Return (x, y) of the center of cell containing provided text 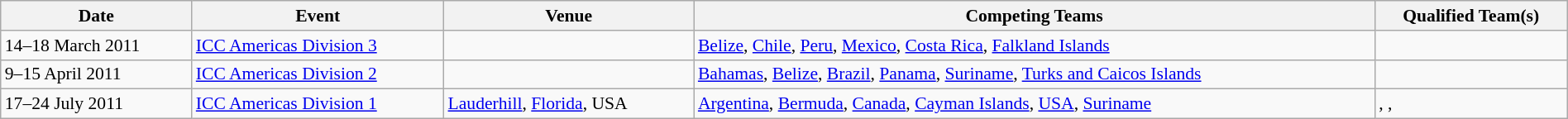
Argentina, Bermuda, Canada, Cayman Islands, USA, Suriname (1034, 104)
ICC Americas Division 3 (318, 45)
Belize, Chile, Peru, Mexico, Costa Rica, Falkland Islands (1034, 45)
17–24 July 2011 (96, 104)
Competing Teams (1034, 16)
9–15 April 2011 (96, 74)
Venue (569, 16)
Bahamas, Belize, Brazil, Panama, Suriname, Turks and Caicos Islands (1034, 74)
Date (96, 16)
ICC Americas Division 2 (318, 74)
, , (1470, 104)
Qualified Team(s) (1470, 16)
Event (318, 16)
Lauderhill, Florida, USA (569, 104)
14–18 March 2011 (96, 45)
ICC Americas Division 1 (318, 104)
